Output the [X, Y] coordinate of the center of the cell containing the given text.  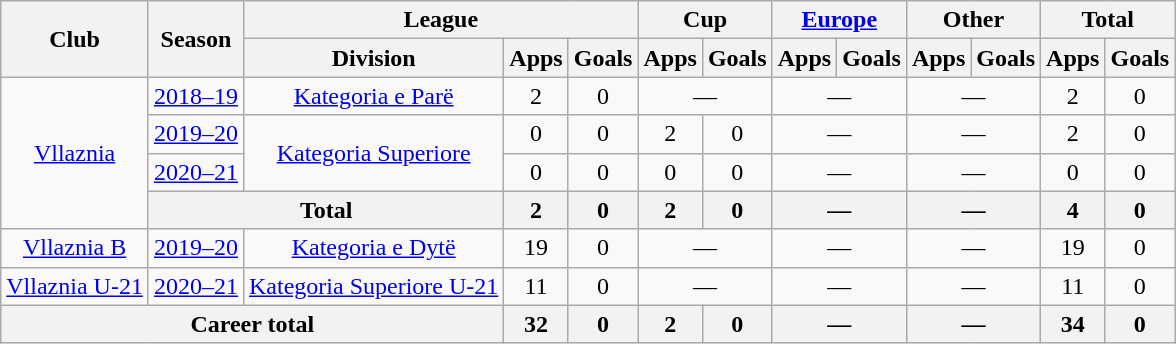
Vllaznia U-21 [75, 286]
32 [536, 324]
Division [373, 58]
Career total [252, 324]
Kategoria e Parë [373, 96]
4 [1073, 210]
Europe [839, 20]
Kategoria Superiore [373, 153]
Vllaznia [75, 153]
Kategoria Superiore U-21 [373, 286]
Kategoria e Dytë [373, 248]
Cup [705, 20]
2018–19 [196, 96]
34 [1073, 324]
Season [196, 39]
Vllaznia B [75, 248]
Other [973, 20]
League [440, 20]
Club [75, 39]
